Identify which cell holds the provided text, then report its [X, Y] central coordinate. 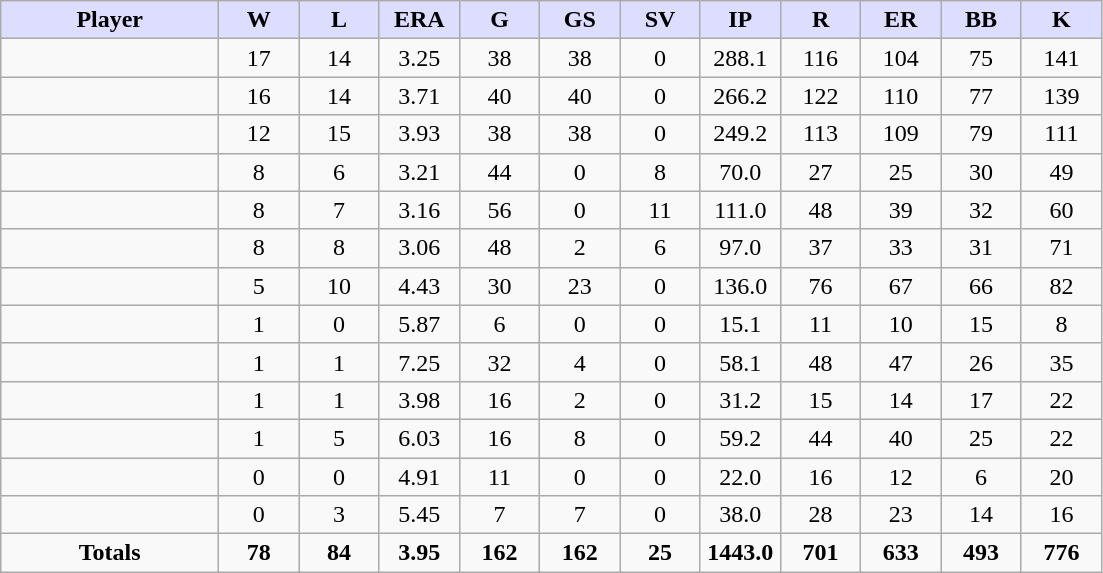
28 [820, 515]
67 [901, 286]
60 [1061, 210]
K [1061, 20]
7.25 [419, 362]
84 [339, 553]
31.2 [740, 400]
76 [820, 286]
15.1 [740, 324]
ERA [419, 20]
82 [1061, 286]
71 [1061, 248]
37 [820, 248]
78 [259, 553]
493 [981, 553]
139 [1061, 96]
97.0 [740, 248]
113 [820, 134]
79 [981, 134]
111 [1061, 134]
59.2 [740, 438]
38.0 [740, 515]
L [339, 20]
701 [820, 553]
77 [981, 96]
31 [981, 248]
3 [339, 515]
116 [820, 58]
GS [580, 20]
Totals [110, 553]
35 [1061, 362]
141 [1061, 58]
288.1 [740, 58]
26 [981, 362]
3.98 [419, 400]
633 [901, 553]
3.95 [419, 553]
136.0 [740, 286]
66 [981, 286]
47 [901, 362]
4.43 [419, 286]
BB [981, 20]
27 [820, 172]
111.0 [740, 210]
IP [740, 20]
4.91 [419, 477]
110 [901, 96]
39 [901, 210]
Player [110, 20]
33 [901, 248]
ER [901, 20]
5.87 [419, 324]
4 [580, 362]
6.03 [419, 438]
3.21 [419, 172]
5.45 [419, 515]
3.16 [419, 210]
G [499, 20]
104 [901, 58]
776 [1061, 553]
3.25 [419, 58]
R [820, 20]
70.0 [740, 172]
SV [660, 20]
249.2 [740, 134]
1443.0 [740, 553]
266.2 [740, 96]
49 [1061, 172]
22.0 [740, 477]
56 [499, 210]
20 [1061, 477]
3.71 [419, 96]
122 [820, 96]
58.1 [740, 362]
W [259, 20]
3.06 [419, 248]
109 [901, 134]
75 [981, 58]
3.93 [419, 134]
